Find where the given text appears and provide that cell's center as (x, y) coordinate. 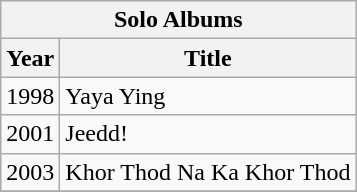
Year (30, 58)
Solo Albums (178, 20)
2001 (30, 134)
Jeedd! (208, 134)
Title (208, 58)
Khor Thod Na Ka Khor Thod (208, 172)
2003 (30, 172)
Yaya Ying (208, 96)
1998 (30, 96)
